Detect which cell encompasses the target text, then output its (X, Y) center coordinate. 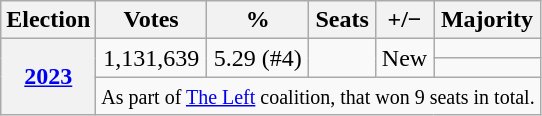
New (404, 58)
1,131,639 (152, 58)
+/− (404, 20)
Votes (152, 20)
% (257, 20)
Seats (342, 20)
Majority (488, 20)
5.29 (#4) (257, 58)
Election (48, 20)
2023 (48, 77)
As part of The Left coalition, that won 9 seats in total. (318, 96)
